Return (x, y) of the center of cell containing provided text 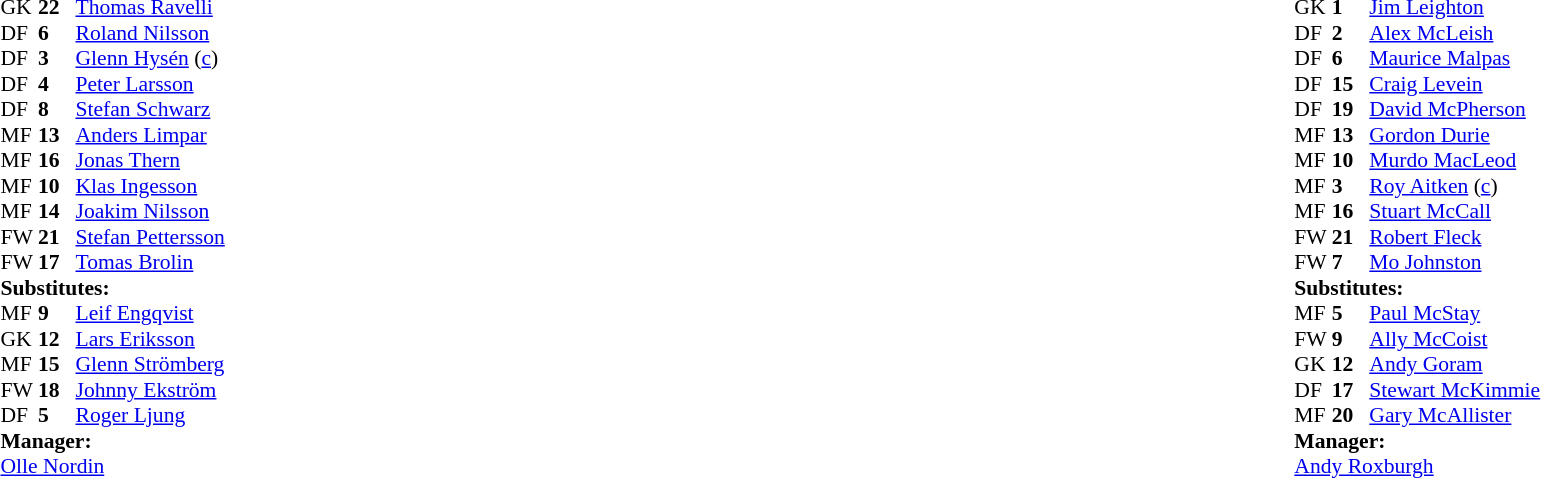
Craig Levein (1454, 84)
Robert Fleck (1454, 237)
Glenn Hysén (c) (150, 59)
Glenn Strömberg (150, 365)
Gordon Durie (1454, 135)
7 (1351, 263)
Paul McStay (1454, 313)
Roger Ljung (150, 415)
Jonas Thern (150, 161)
Stuart McCall (1454, 211)
18 (57, 390)
Roy Aitken (c) (1454, 186)
Gary McAllister (1454, 415)
Stefan Schwarz (150, 109)
Mo Johnston (1454, 263)
Peter Larsson (150, 84)
Alex McLeish (1454, 33)
Lars Eriksson (150, 339)
19 (1351, 109)
Ally McCoist (1454, 339)
Johnny Ekström (150, 390)
Joakim Nilsson (150, 211)
Tomas Brolin (150, 263)
Anders Limpar (150, 135)
Roland Nilsson (150, 33)
Leif Engqvist (150, 313)
8 (57, 109)
4 (57, 84)
David McPherson (1454, 109)
Stefan Pettersson (150, 237)
Murdo MacLeod (1454, 161)
2 (1351, 33)
Klas Ingesson (150, 186)
20 (1351, 415)
Andy Goram (1454, 365)
14 (57, 211)
Maurice Malpas (1454, 59)
Stewart McKimmie (1454, 390)
